Determine the [X, Y] coordinate at the center of the cell enclosing the given text.  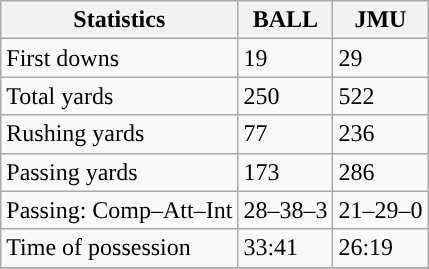
BALL [286, 20]
JMU [380, 20]
Rushing yards [120, 134]
173 [286, 172]
First downs [120, 58]
26:19 [380, 248]
Passing: Comp–Att–Int [120, 210]
77 [286, 134]
Statistics [120, 20]
33:41 [286, 248]
236 [380, 134]
286 [380, 172]
Time of possession [120, 248]
Passing yards [120, 172]
522 [380, 96]
21–29–0 [380, 210]
19 [286, 58]
250 [286, 96]
Total yards [120, 96]
29 [380, 58]
28–38–3 [286, 210]
